Extract the [X, Y] coordinate from the center of the cell holding the provided text.  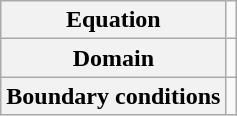
Equation [114, 20]
Boundary conditions [114, 96]
Domain [114, 58]
